Pinpoint the cell where the given text exists, returning its [X, Y] midpoint coordinate. 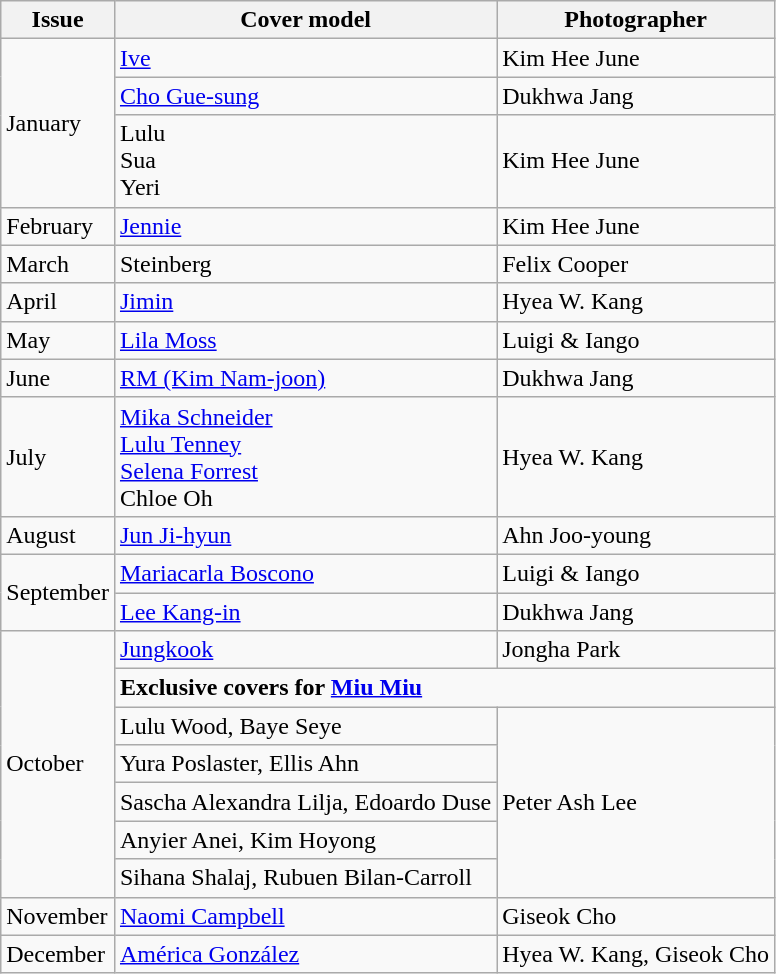
Jennie [305, 226]
Lulu Sua Yeri [305, 161]
Sihana Shalaj, Rubuen Bilan-Carroll [305, 878]
Steinberg [305, 264]
Sascha Alexandra Lilja, Edoardo Duse [305, 802]
Hyea W. Kang, Giseok Cho [636, 954]
Exclusive covers for Miu Miu [444, 688]
July [58, 456]
Jungkook [305, 650]
RM (Kim Nam-joon) [305, 378]
América González [305, 954]
Naomi Campbell [305, 916]
Photographer [636, 20]
Lila Moss [305, 340]
Jimin [305, 302]
November [58, 916]
Giseok Cho [636, 916]
Lee Kang-in [305, 611]
Mika Schneider Lulu Tenney Selena Forrest Chloe Oh [305, 456]
August [58, 535]
October [58, 764]
Yura Poslaster, Ellis Ahn [305, 764]
Lulu Wood, Baye Seye [305, 726]
Ahn Joo-young [636, 535]
September [58, 592]
Cho Gue-sung [305, 96]
January [58, 123]
Felix Cooper [636, 264]
Mariacarla Boscono [305, 573]
February [58, 226]
December [58, 954]
Ive [305, 58]
March [58, 264]
Peter Ash Lee [636, 802]
Jongha Park [636, 650]
Issue [58, 20]
April [58, 302]
May [58, 340]
Anyier Anei, Kim Hoyong [305, 840]
Cover model [305, 20]
Jun Ji-hyun [305, 535]
June [58, 378]
